Return [X, Y] of the center of cell containing provided text 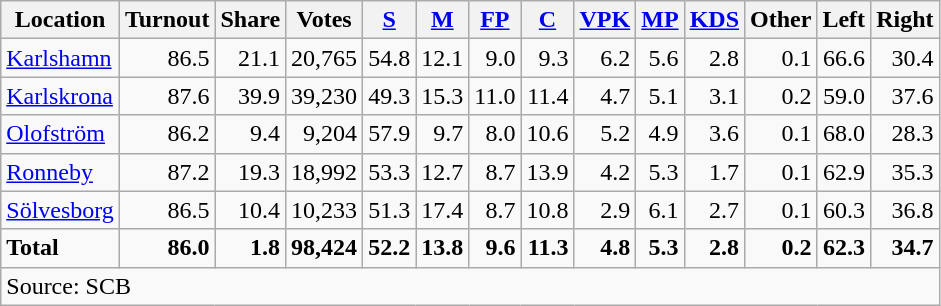
3.1 [714, 96]
4.8 [605, 248]
S [390, 20]
Karlskrona [60, 96]
10.4 [250, 210]
1.8 [250, 248]
9.4 [250, 134]
Right [905, 20]
Votes [324, 20]
2.9 [605, 210]
10,233 [324, 210]
87.2 [167, 172]
Ronneby [60, 172]
12.1 [442, 58]
Olofström [60, 134]
KDS [714, 20]
8.0 [495, 134]
17.4 [442, 210]
2.7 [714, 210]
Source: SCB [470, 286]
98,424 [324, 248]
11.4 [548, 96]
Left [844, 20]
Total [60, 248]
VPK [605, 20]
39,230 [324, 96]
62.3 [844, 248]
Location [60, 20]
49.3 [390, 96]
Turnout [167, 20]
12.7 [442, 172]
Other [781, 20]
FP [495, 20]
11.3 [548, 248]
19.3 [250, 172]
3.6 [714, 134]
13.9 [548, 172]
62.9 [844, 172]
18,992 [324, 172]
4.7 [605, 96]
30.4 [905, 58]
59.0 [844, 96]
9.6 [495, 248]
37.6 [905, 96]
9,204 [324, 134]
4.9 [660, 134]
Share [250, 20]
36.8 [905, 210]
Sölvesborg [60, 210]
86.2 [167, 134]
60.3 [844, 210]
87.6 [167, 96]
68.0 [844, 134]
52.2 [390, 248]
4.2 [605, 172]
5.2 [605, 134]
Karlshamn [60, 58]
M [442, 20]
21.1 [250, 58]
13.8 [442, 248]
5.6 [660, 58]
54.8 [390, 58]
11.0 [495, 96]
MP [660, 20]
86.0 [167, 248]
39.9 [250, 96]
66.6 [844, 58]
15.3 [442, 96]
10.8 [548, 210]
9.0 [495, 58]
34.7 [905, 248]
20,765 [324, 58]
53.3 [390, 172]
6.1 [660, 210]
28.3 [905, 134]
9.7 [442, 134]
6.2 [605, 58]
9.3 [548, 58]
57.9 [390, 134]
C [548, 20]
5.1 [660, 96]
51.3 [390, 210]
1.7 [714, 172]
35.3 [905, 172]
10.6 [548, 134]
